Identify which cell holds the provided text, then report its (x, y) central coordinate. 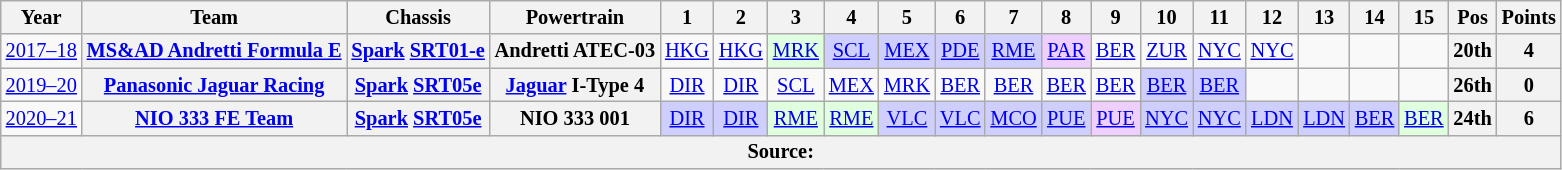
14 (1374, 17)
NIO 333 FE Team (214, 118)
Points (1529, 17)
3 (796, 17)
Powertrain (575, 17)
PDE (960, 51)
Andretti ATEC-03 (575, 51)
Spark SRT01-e (418, 51)
10 (1166, 17)
2017–18 (42, 51)
Panasonic Jaguar Racing (214, 85)
0 (1529, 85)
Source: (781, 152)
PAR (1066, 51)
8 (1066, 17)
Year (42, 17)
ZUR (1166, 51)
Team (214, 17)
5 (907, 17)
12 (1272, 17)
7 (1013, 17)
2 (741, 17)
20th (1473, 51)
2020–21 (42, 118)
1 (687, 17)
Pos (1473, 17)
2019–20 (42, 85)
24th (1473, 118)
NIO 333 001 (575, 118)
Jaguar I-Type 4 (575, 85)
15 (1424, 17)
9 (1116, 17)
Chassis (418, 17)
MCO (1013, 118)
MS&AD Andretti Formula E (214, 51)
26th (1473, 85)
13 (1324, 17)
11 (1220, 17)
